Determine the [x, y] coordinate at the center of the cell enclosing the given text.  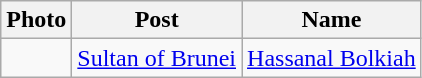
Hassanal Bolkiah [332, 58]
Post [157, 20]
Photo [36, 20]
Name [332, 20]
Sultan of Brunei [157, 58]
